Provide the [x, y] coordinate of the cell's center where the given text is located.  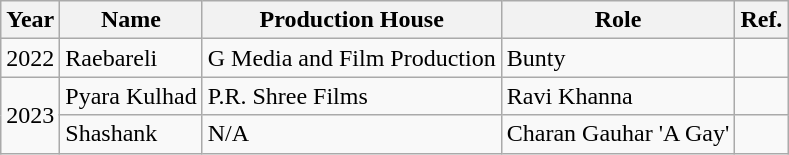
Year [30, 20]
P.R. Shree Films [352, 96]
Shashank [131, 134]
Charan Gauhar 'A Gay' [618, 134]
Name [131, 20]
Bunty [618, 58]
2022 [30, 58]
Ravi Khanna [618, 96]
G Media and Film Production [352, 58]
Raebareli [131, 58]
Production House [352, 20]
Role [618, 20]
Pyara Kulhad [131, 96]
N/A [352, 134]
2023 [30, 115]
Ref. [762, 20]
